Search for the cell housing the specified text and yield its [X, Y] center coordinate. 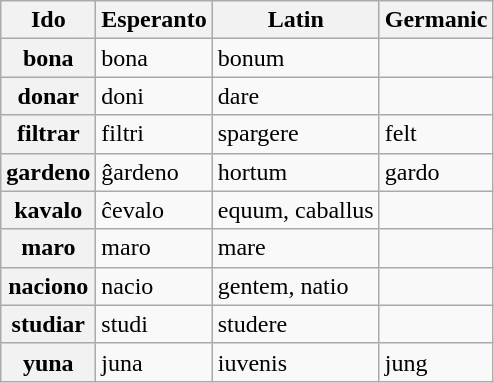
Ido [48, 20]
doni [154, 96]
gardeno [48, 172]
studi [154, 324]
donar [48, 96]
bonum [296, 58]
Germanic [436, 20]
spargere [296, 134]
hortum [296, 172]
mare [296, 248]
kavalo [48, 210]
ĉevalo [154, 210]
ĝardeno [154, 172]
filtri [154, 134]
filtrar [48, 134]
studere [296, 324]
iuvenis [296, 362]
Latin [296, 20]
equum, caballus [296, 210]
gardo [436, 172]
juna [154, 362]
Esperanto [154, 20]
dare [296, 96]
felt [436, 134]
naciono [48, 286]
gentem, natio [296, 286]
jung [436, 362]
yuna [48, 362]
studiar [48, 324]
nacio [154, 286]
